Return the [x, y] coordinate for the center point of the cell that contains the specified text.  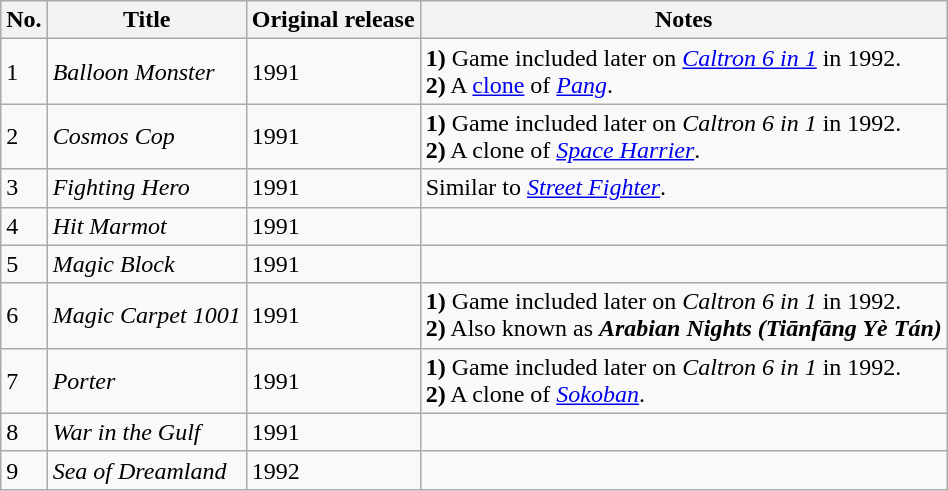
6 [24, 316]
No. [24, 20]
Fighting Hero [146, 188]
1 [24, 72]
Magic Block [146, 264]
3 [24, 188]
1) Game included later on Caltron 6 in 1 in 1992.2) Also known as Arabian Nights (Tiānfāng Yè Tán) [684, 316]
9 [24, 470]
Notes [684, 20]
Title [146, 20]
Magic Carpet 1001 [146, 316]
5 [24, 264]
2 [24, 136]
4 [24, 226]
Porter [146, 380]
Cosmos Cop [146, 136]
1992 [333, 470]
1) Game included later on Caltron 6 in 1 in 1992.2) A clone of Sokoban. [684, 380]
Hit Marmot [146, 226]
7 [24, 380]
Sea of Dreamland [146, 470]
8 [24, 432]
1) Game included later on Caltron 6 in 1 in 1992.2) A clone of Space Harrier. [684, 136]
Original release [333, 20]
1) Game included later on Caltron 6 in 1 in 1992.2) A clone of Pang. [684, 72]
War in the Gulf [146, 432]
Balloon Monster [146, 72]
Similar to Street Fighter. [684, 188]
